From the cell containing the given text, extract its center point as [X, Y] coordinate. 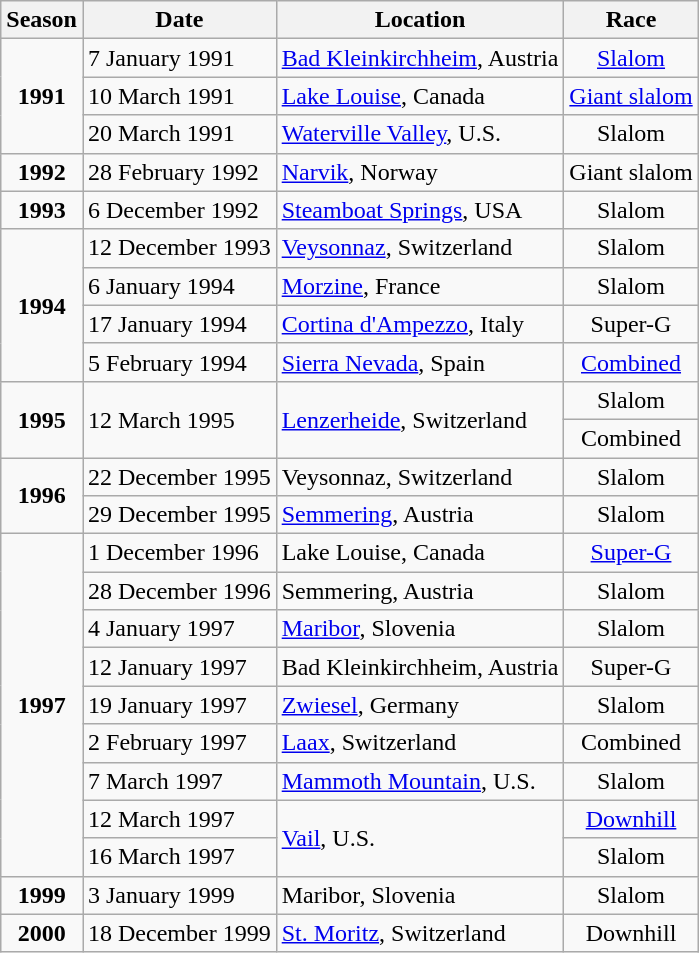
Morzine, France [420, 286]
6 December 1992 [179, 210]
Lenzerheide, Switzerland [420, 419]
Vail, U.S. [420, 838]
12 January 1997 [179, 667]
5 February 1994 [179, 362]
1996 [42, 496]
28 February 1992 [179, 172]
16 March 1997 [179, 857]
Location [420, 20]
10 March 1991 [179, 96]
Race [631, 20]
Zwiesel, Germany [420, 705]
Laax, Switzerland [420, 743]
2000 [42, 933]
1991 [42, 96]
St. Moritz, Switzerland [420, 933]
1994 [42, 305]
2 February 1997 [179, 743]
Waterville Valley, U.S. [420, 134]
20 March 1991 [179, 134]
Narvik, Norway [420, 172]
29 December 1995 [179, 515]
Sierra Nevada, Spain [420, 362]
1999 [42, 895]
Date [179, 20]
7 March 1997 [179, 781]
3 January 1999 [179, 895]
Mammoth Mountain, U.S. [420, 781]
17 January 1994 [179, 324]
19 January 1997 [179, 705]
7 January 1991 [179, 58]
Steamboat Springs, USA [420, 210]
1995 [42, 419]
1997 [42, 706]
Cortina d'Ampezzo, Italy [420, 324]
6 January 1994 [179, 286]
Season [42, 20]
22 December 1995 [179, 477]
18 December 1999 [179, 933]
28 December 1996 [179, 591]
12 March 1995 [179, 419]
1 December 1996 [179, 553]
1992 [42, 172]
4 January 1997 [179, 629]
1993 [42, 210]
12 December 1993 [179, 248]
12 March 1997 [179, 819]
